Return the [x, y] coordinate for the center point of the cell that contains the specified text.  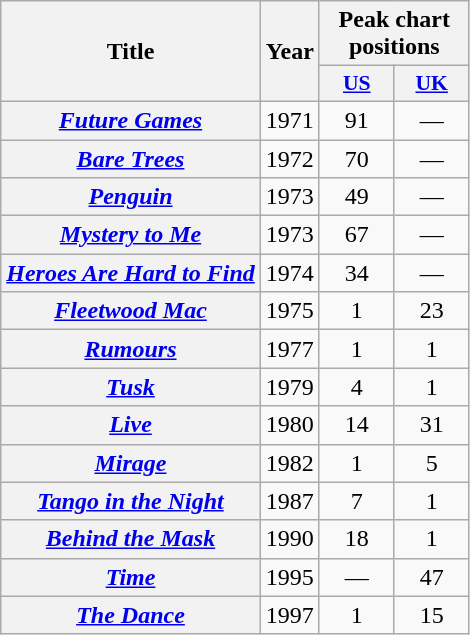
1974 [290, 273]
1990 [290, 539]
Tusk [131, 387]
The Dance [131, 615]
Year [290, 52]
70 [356, 159]
7 [356, 501]
1975 [290, 311]
Title [131, 52]
1977 [290, 349]
1979 [290, 387]
Behind the Mask [131, 539]
1972 [290, 159]
1995 [290, 577]
1987 [290, 501]
67 [356, 235]
5 [432, 463]
1980 [290, 425]
91 [356, 120]
23 [432, 311]
Rumours [131, 349]
Mystery to Me [131, 235]
Tango in the Night [131, 501]
14 [356, 425]
Peak chart positions [394, 34]
1997 [290, 615]
4 [356, 387]
Heroes Are Hard to Find [131, 273]
Future Games [131, 120]
Fleetwood Mac [131, 311]
Bare Trees [131, 159]
US [356, 84]
34 [356, 273]
Live [131, 425]
31 [432, 425]
47 [432, 577]
1971 [290, 120]
18 [356, 539]
Time [131, 577]
15 [432, 615]
UK [432, 84]
1982 [290, 463]
Penguin [131, 197]
49 [356, 197]
Mirage [131, 463]
